Determine the [X, Y] coordinate at the center of the cell enclosing the given text.  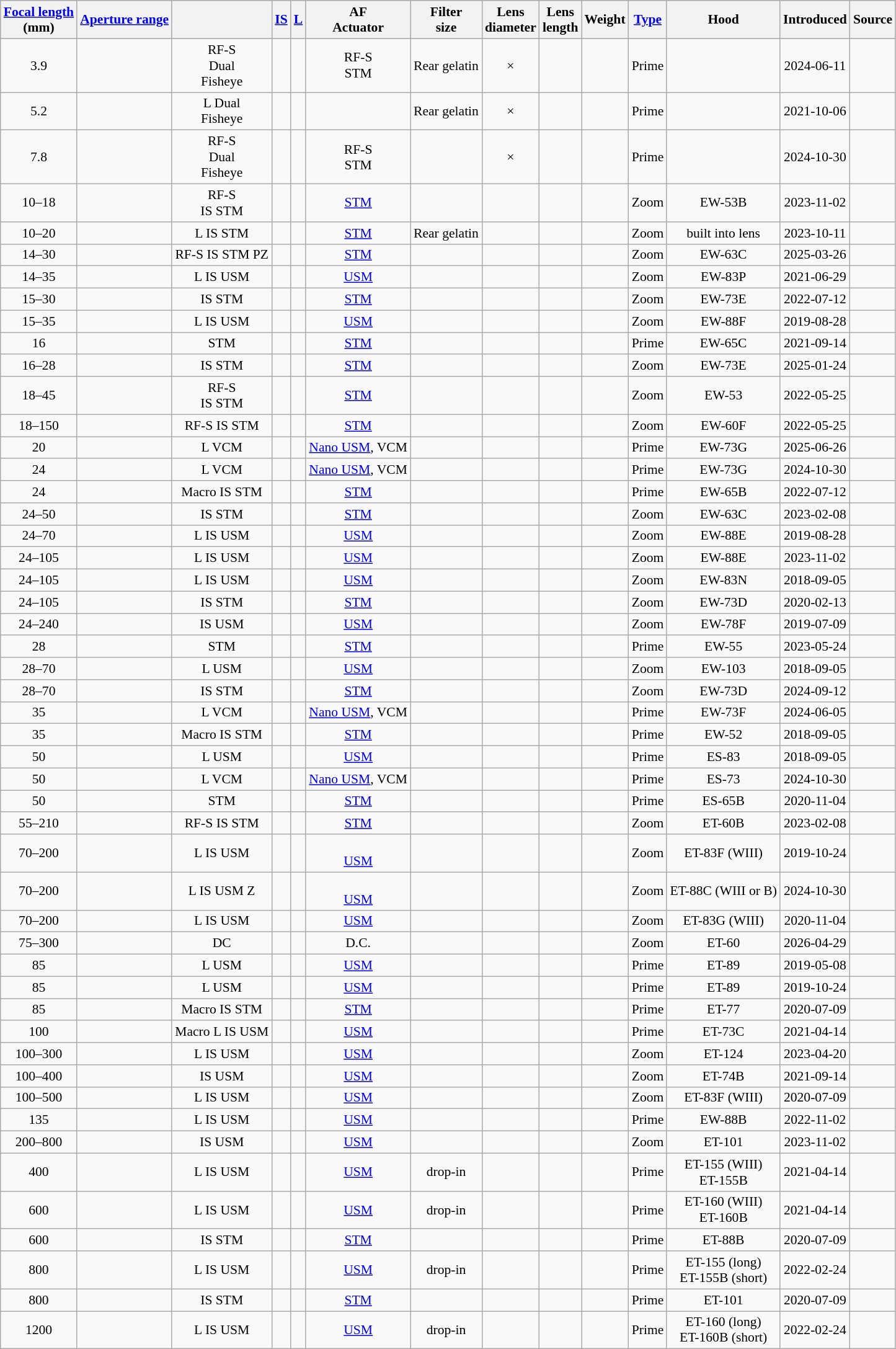
28 [38, 647]
L IS STM [222, 233]
D.C. [358, 943]
2019-05-08 [815, 966]
AFActuator [358, 20]
135 [38, 1120]
Hood [723, 20]
Type [648, 20]
Introduced [815, 20]
7.8 [38, 158]
400 [38, 1172]
EW-83P [723, 277]
2019-07-09 [815, 625]
ET-155 (WIII)ET-155B [723, 1172]
Lensdiameter [511, 20]
24–50 [38, 514]
100–300 [38, 1054]
Lenslength [561, 20]
ET-73C [723, 1032]
EW-88F [723, 321]
ET-83G (WIII) [723, 921]
ET-155 (long)ET-155B (short) [723, 1270]
EW-52 [723, 735]
20 [38, 448]
ES-65B [723, 801]
2020-02-13 [815, 602]
2021-06-29 [815, 277]
100 [38, 1032]
24–240 [38, 625]
EW-60F [723, 425]
75–300 [38, 943]
100–500 [38, 1098]
2025-01-24 [815, 366]
2024-06-11 [815, 66]
EW-65C [723, 344]
ET-88C (WIII or B) [723, 891]
18–150 [38, 425]
EW-53 [723, 396]
200–800 [38, 1142]
EW-55 [723, 647]
ET-160 (long)ET-160B (short) [723, 1330]
2025-03-26 [815, 255]
ET-77 [723, 1010]
16 [38, 344]
ES-73 [723, 779]
L DualFisheye [222, 112]
EW-65B [723, 492]
EW-83N [723, 581]
18–45 [38, 396]
2024-06-05 [815, 713]
14–35 [38, 277]
15–30 [38, 300]
5.2 [38, 112]
DC [222, 943]
ET-88B [723, 1240]
10–20 [38, 233]
10–18 [38, 203]
2023-10-11 [815, 233]
2022-11-02 [815, 1120]
15–35 [38, 321]
2023-05-24 [815, 647]
Focal length(mm) [38, 20]
24–70 [38, 536]
EW-78F [723, 625]
Aperture range [124, 20]
RF-S IS STM PZ [222, 255]
2024-09-12 [815, 691]
EW-73F [723, 713]
ET-60 [723, 943]
2025-06-26 [815, 448]
3.9 [38, 66]
EW-103 [723, 669]
ET-124 [723, 1054]
Weight [605, 20]
EW-53B [723, 203]
Source [873, 20]
built into lens [723, 233]
2023-04-20 [815, 1054]
1200 [38, 1330]
Macro L IS USM [222, 1032]
16–28 [38, 366]
L IS USM Z [222, 891]
ET-60B [723, 824]
2021-10-06 [815, 112]
ES-83 [723, 757]
L [299, 20]
100–400 [38, 1076]
2026-04-29 [815, 943]
55–210 [38, 824]
ET-74B [723, 1076]
Filtersize [446, 20]
ET-160 (WIII) ET-160B [723, 1209]
EW-88B [723, 1120]
14–30 [38, 255]
IS [282, 20]
